Return the (X, Y) coordinate for the center point of the cell that contains the specified text.  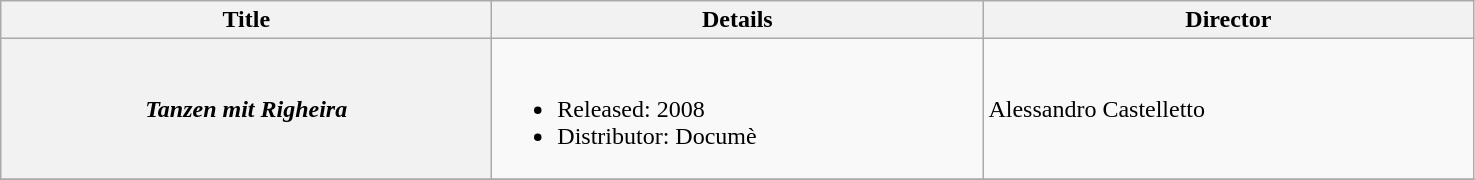
Title (246, 20)
Tanzen mit Righeira (246, 109)
Details (738, 20)
Alessandro Castelletto (1228, 109)
Released: 2008Distributor: Documè (738, 109)
Director (1228, 20)
